Determine the (x, y) coordinate at the center of the cell enclosing the given text.  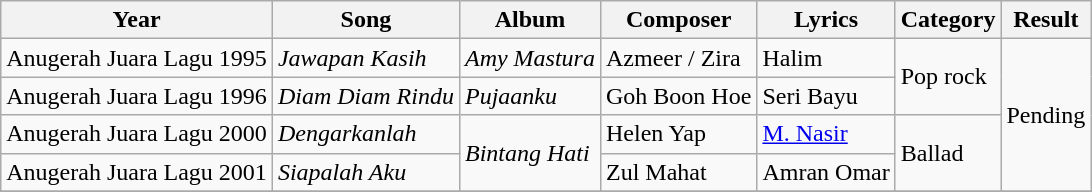
Pending (1046, 115)
Album (530, 20)
Lyrics (826, 20)
Anugerah Juara Lagu 1996 (137, 96)
Result (1046, 20)
Goh Boon Hoe (678, 96)
Helen Yap (678, 134)
M. Nasir (826, 134)
Category (948, 20)
Halim (826, 58)
Composer (678, 20)
Anugerah Juara Lagu 2001 (137, 172)
Seri Bayu (826, 96)
Pujaanku (530, 96)
Diam Diam Rindu (366, 96)
Bintang Hati (530, 153)
Jawapan Kasih (366, 58)
Year (137, 20)
Anugerah Juara Lagu 1995 (137, 58)
Anugerah Juara Lagu 2000 (137, 134)
Song (366, 20)
Siapalah Aku (366, 172)
Zul Mahat (678, 172)
Ballad (948, 153)
Pop rock (948, 77)
Azmeer / Zira (678, 58)
Amy Mastura (530, 58)
Dengarkanlah (366, 134)
Amran Omar (826, 172)
